Capture the cell that displays the provided text and extract its [x, y] central coordinate. 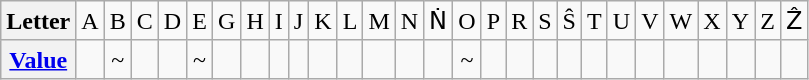
Ṅ [438, 21]
T [595, 21]
H [255, 21]
Z [768, 21]
P [493, 21]
N [409, 21]
M [379, 21]
C [144, 21]
K [323, 21]
B [118, 21]
X [712, 21]
Ẑ [794, 21]
Value [38, 59]
R [520, 21]
O [467, 21]
V [650, 21]
J [298, 21]
E [200, 21]
Y [740, 21]
G [226, 21]
A [90, 21]
L [350, 21]
S [545, 21]
U [621, 21]
D [172, 21]
W [681, 21]
Ŝ [569, 21]
I [278, 21]
Letter [38, 21]
